Extract the [x, y] coordinate from the center of the cell holding the provided text.  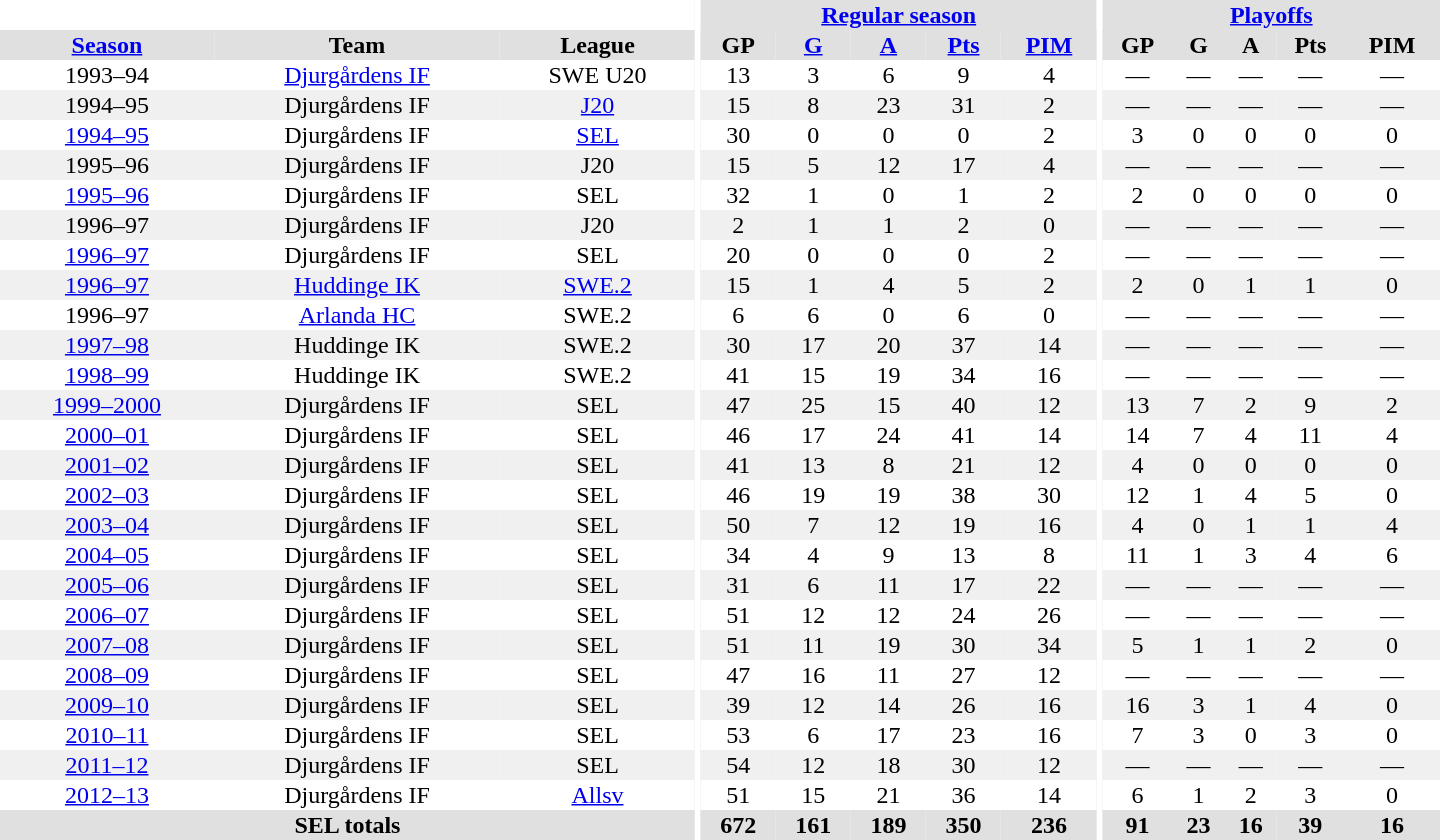
2003–04 [107, 525]
Allsv [598, 795]
2011–12 [107, 765]
25 [814, 405]
Team [357, 45]
SWE U20 [598, 75]
2000–01 [107, 435]
161 [814, 825]
18 [888, 765]
22 [1049, 585]
Arlanda HC [357, 315]
2010–11 [107, 735]
2009–10 [107, 705]
2008–09 [107, 675]
54 [738, 765]
36 [964, 795]
350 [964, 825]
2004–05 [107, 555]
1997–98 [107, 345]
32 [738, 195]
40 [964, 405]
672 [738, 825]
189 [888, 825]
2006–07 [107, 615]
2012–13 [107, 795]
50 [738, 525]
91 [1138, 825]
27 [964, 675]
1998–99 [107, 375]
236 [1049, 825]
1993–94 [107, 75]
1999–2000 [107, 405]
Season [107, 45]
2002–03 [107, 495]
SEL totals [348, 825]
38 [964, 495]
53 [738, 735]
Regular season [899, 15]
37 [964, 345]
2005–06 [107, 585]
Playoffs [1272, 15]
2007–08 [107, 645]
League [598, 45]
2001–02 [107, 465]
